Locate the cell with the specified text and output its [X, Y] center coordinate. 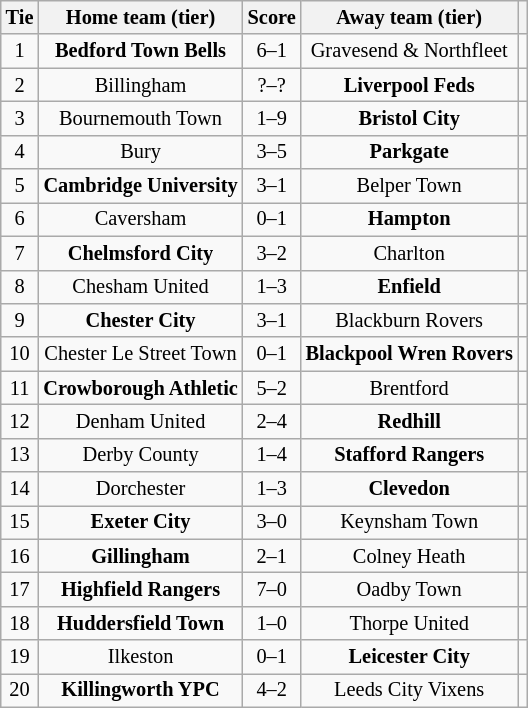
Colney Heath [410, 556]
13 [20, 455]
3 [20, 118]
6 [20, 219]
18 [20, 623]
Killingworth YPC [140, 690]
15 [20, 522]
Gravesend & Northfleet [410, 51]
?–? [272, 85]
14 [20, 489]
Redhill [410, 421]
Charlton [410, 253]
10 [20, 354]
5–2 [272, 388]
Tie [20, 17]
Clevedon [410, 489]
9 [20, 320]
Home team (tier) [140, 17]
Exeter City [140, 522]
Huddersfield Town [140, 623]
11 [20, 388]
Blackburn Rovers [410, 320]
Leicester City [410, 657]
6–1 [272, 51]
2–1 [272, 556]
Chester City [140, 320]
8 [20, 287]
3–2 [272, 253]
Parkgate [410, 152]
12 [20, 421]
Bedford Town Bells [140, 51]
Belper Town [410, 186]
Hampton [410, 219]
Bristol City [410, 118]
Keynsham Town [410, 522]
16 [20, 556]
20 [20, 690]
Caversham [140, 219]
Enfield [410, 287]
1–4 [272, 455]
3–5 [272, 152]
Derby County [140, 455]
2 [20, 85]
Score [272, 17]
2–4 [272, 421]
Chelmsford City [140, 253]
1 [20, 51]
Billingham [140, 85]
Ilkeston [140, 657]
19 [20, 657]
Brentford [410, 388]
Away team (tier) [410, 17]
Blackpool Wren Rovers [410, 354]
Bury [140, 152]
Denham United [140, 421]
Bournemouth Town [140, 118]
Chesham United [140, 287]
7 [20, 253]
Thorpe United [410, 623]
3–0 [272, 522]
Oadby Town [410, 589]
1–9 [272, 118]
Stafford Rangers [410, 455]
Gillingham [140, 556]
Leeds City Vixens [410, 690]
1–0 [272, 623]
Dorchester [140, 489]
Cambridge University [140, 186]
Liverpool Feds [410, 85]
Chester Le Street Town [140, 354]
5 [20, 186]
7–0 [272, 589]
Crowborough Athletic [140, 388]
17 [20, 589]
4–2 [272, 690]
4 [20, 152]
Highfield Rangers [140, 589]
